Capture the cell that displays the provided text and extract its (x, y) central coordinate. 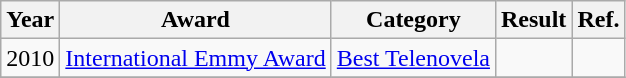
International Emmy Award (196, 58)
Year (30, 20)
Ref. (598, 20)
Category (413, 20)
Award (196, 20)
Best Telenovela (413, 58)
Result (533, 20)
2010 (30, 58)
